Return the (X, Y) coordinate for the center point of the cell that contains the specified text.  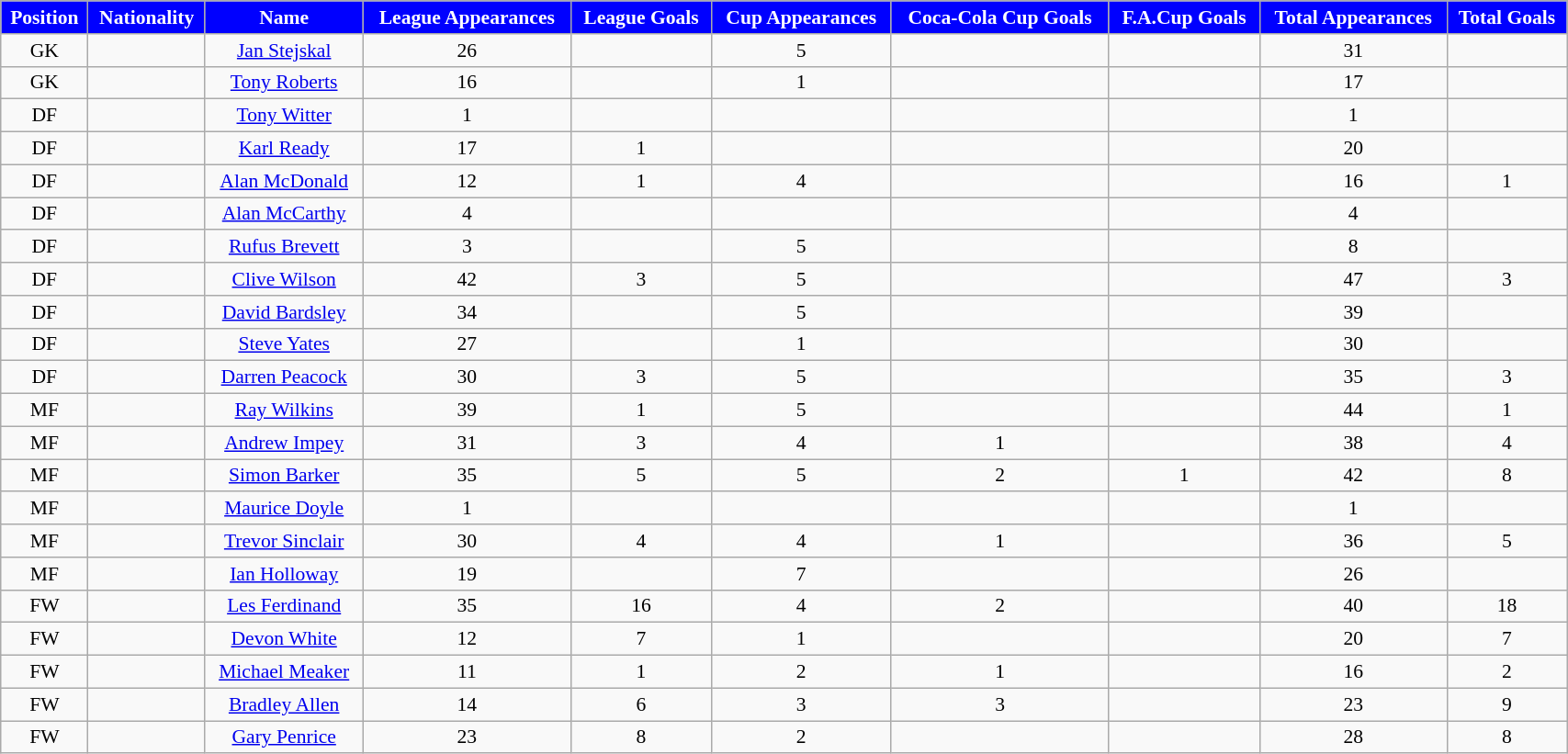
44 (1353, 411)
Michael Meaker (283, 672)
9 (1506, 704)
Andrew Impey (283, 443)
Bradley Allen (283, 704)
47 (1353, 279)
Ray Wilkins (283, 411)
Maurice Doyle (283, 509)
Nationality (147, 17)
27 (467, 344)
Jan Stejskal (283, 51)
Position (44, 17)
28 (1353, 737)
38 (1353, 443)
34 (467, 312)
Tony Roberts (283, 83)
Ian Holloway (283, 574)
Karl Ready (283, 149)
Simon Barker (283, 476)
League Goals (641, 17)
Tony Witter (283, 116)
League Appearances (467, 17)
6 (641, 704)
Coca-Cola Cup Goals (999, 17)
Alan McCarthy (283, 214)
Trevor Sinclair (283, 541)
Devon White (283, 639)
40 (1353, 606)
11 (467, 672)
19 (467, 574)
14 (467, 704)
Total Goals (1506, 17)
Alan McDonald (283, 181)
Cup Appearances (801, 17)
Gary Penrice (283, 737)
Total Appearances (1353, 17)
Darren Peacock (283, 377)
Name (283, 17)
36 (1353, 541)
F.A.Cup Goals (1184, 17)
Clive Wilson (283, 279)
Les Ferdinand (283, 606)
18 (1506, 606)
Steve Yates (283, 344)
David Bardsley (283, 312)
Rufus Brevett (283, 247)
